Capture the cell that displays the provided text and extract its [X, Y] central coordinate. 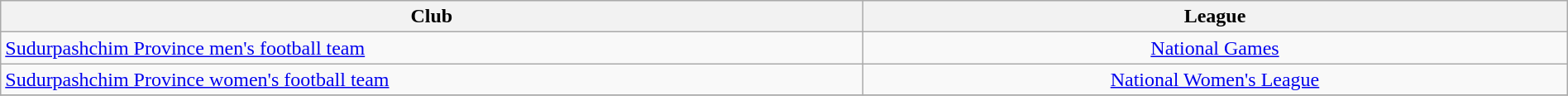
National Women's League [1216, 79]
Sudurpashchim Province men's football team [432, 48]
National Games [1216, 48]
Club [432, 17]
Sudurpashchim Province women's football team [432, 79]
League [1216, 17]
